Pinpoint the cell where the given text exists, returning its (x, y) midpoint coordinate. 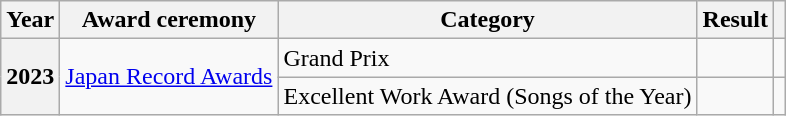
Year (30, 20)
2023 (30, 77)
Grand Prix (488, 58)
Category (488, 20)
Japan Record Awards (169, 77)
Excellent Work Award (Songs of the Year) (488, 96)
Award ceremony (169, 20)
Result (735, 20)
